Find where the given text appears and provide that cell's center as (x, y) coordinate. 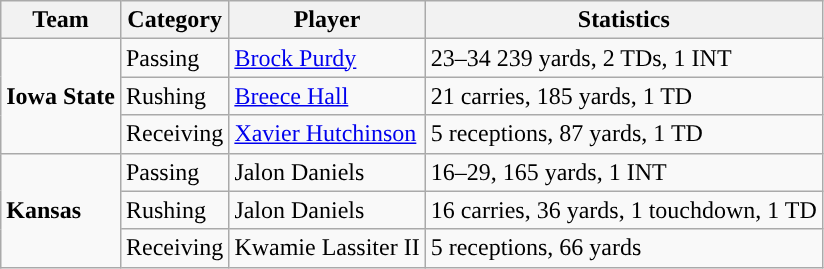
Team (61, 20)
Kansas (61, 210)
Statistics (624, 20)
Breece Hall (327, 96)
Brock Purdy (327, 58)
5 receptions, 87 yards, 1 TD (624, 134)
16 carries, 36 yards, 1 touchdown, 1 TD (624, 210)
Iowa State (61, 96)
21 carries, 185 yards, 1 TD (624, 96)
Category (174, 20)
Player (327, 20)
Kwamie Lassiter II (327, 248)
Xavier Hutchinson (327, 134)
5 receptions, 66 yards (624, 248)
16–29, 165 yards, 1 INT (624, 172)
23–34 239 yards, 2 TDs, 1 INT (624, 58)
